Find where the given text appears and provide that cell's center as [X, Y] coordinate. 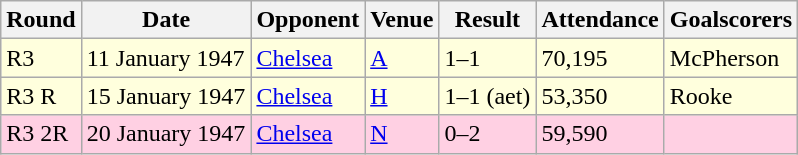
R3 2R [41, 134]
59,590 [600, 134]
H [402, 96]
R3 R [41, 96]
0–2 [488, 134]
Venue [402, 20]
15 January 1947 [166, 96]
R3 [41, 58]
20 January 1947 [166, 134]
70,195 [600, 58]
11 January 1947 [166, 58]
Opponent [308, 20]
Goalscorers [730, 20]
1–1 (aet) [488, 96]
Attendance [600, 20]
53,350 [600, 96]
N [402, 134]
Round [41, 20]
A [402, 58]
Date [166, 20]
1–1 [488, 58]
Rooke [730, 96]
Result [488, 20]
McPherson [730, 58]
